Search for the cell housing the specified text and yield its (x, y) center coordinate. 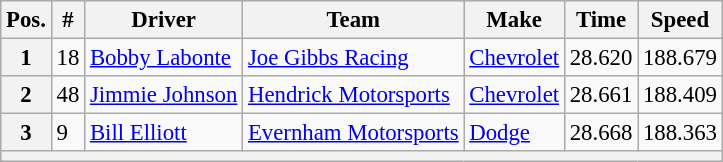
48 (68, 95)
188.409 (680, 95)
9 (68, 133)
Speed (680, 20)
1 (26, 58)
Bobby Labonte (164, 58)
Driver (164, 20)
28.620 (600, 58)
3 (26, 133)
18 (68, 58)
Hendrick Motorsports (354, 95)
Time (600, 20)
Bill Elliott (164, 133)
Evernham Motorsports (354, 133)
Joe Gibbs Racing (354, 58)
Pos. (26, 20)
28.668 (600, 133)
28.661 (600, 95)
2 (26, 95)
Jimmie Johnson (164, 95)
188.679 (680, 58)
Dodge (514, 133)
# (68, 20)
Make (514, 20)
188.363 (680, 133)
Team (354, 20)
